From the cell containing the given text, extract its center point as [X, Y] coordinate. 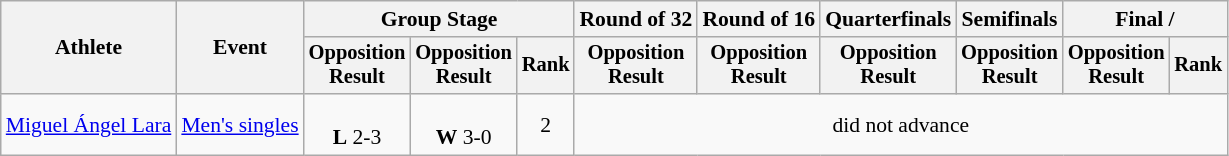
Round of 32 [636, 19]
Event [240, 48]
did not advance [900, 124]
L 2-3 [358, 124]
Men's singles [240, 124]
Final / [1145, 19]
W 3-0 [464, 124]
Round of 16 [758, 19]
Athlete [89, 48]
Semifinals [1010, 19]
Group Stage [440, 19]
2 [546, 124]
Miguel Ángel Lara [89, 124]
Quarterfinals [888, 19]
